From the cell containing the given text, extract its center point as (x, y) coordinate. 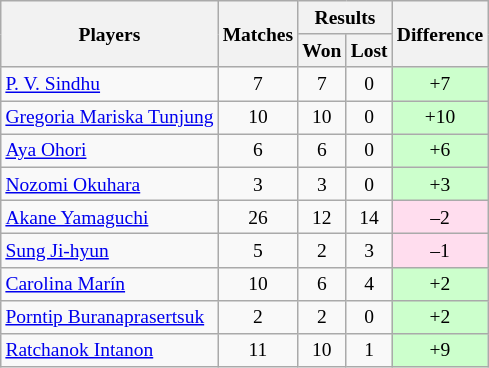
1 (369, 350)
Akane Yamaguchi (110, 216)
Matches (258, 34)
14 (369, 216)
+7 (440, 84)
Players (110, 34)
26 (258, 216)
Ratchanok Intanon (110, 350)
Gregoria Mariska Tunjung (110, 118)
5 (258, 250)
Sung Ji-hyun (110, 250)
Carolina Marín (110, 284)
Results (345, 18)
–1 (440, 250)
P. V. Sindhu (110, 84)
Nozomi Okuhara (110, 184)
+6 (440, 150)
+10 (440, 118)
+3 (440, 184)
–2 (440, 216)
Won (322, 50)
11 (258, 350)
Aya Ohori (110, 150)
Lost (369, 50)
+9 (440, 350)
12 (322, 216)
Difference (440, 34)
Porntip Buranaprasertsuk (110, 316)
4 (369, 284)
